Provide the [X, Y] coordinate of the cell's center where the given text is located.  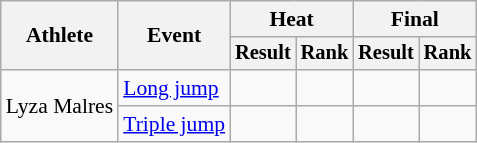
Heat [292, 19]
Event [174, 36]
Lyza Malres [60, 106]
Triple jump [174, 124]
Long jump [174, 88]
Athlete [60, 36]
Final [414, 19]
